From the cell containing the given text, extract its center point as [X, Y] coordinate. 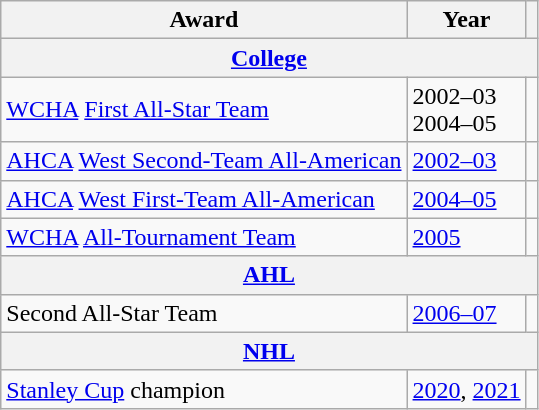
WCHA First All-Star Team [204, 110]
AHCA West Second-Team All-American [204, 161]
Year [466, 20]
NHL [269, 351]
2002–032004–05 [466, 110]
WCHA All-Tournament Team [204, 237]
AHCA West First-Team All-American [204, 199]
2020, 2021 [466, 389]
Stanley Cup champion [204, 389]
Second All-Star Team [204, 313]
College [269, 58]
Award [204, 20]
2005 [466, 237]
2006–07 [466, 313]
AHL [269, 275]
2002–03 [466, 161]
2004–05 [466, 199]
